Return (x, y) of the center of cell containing provided text 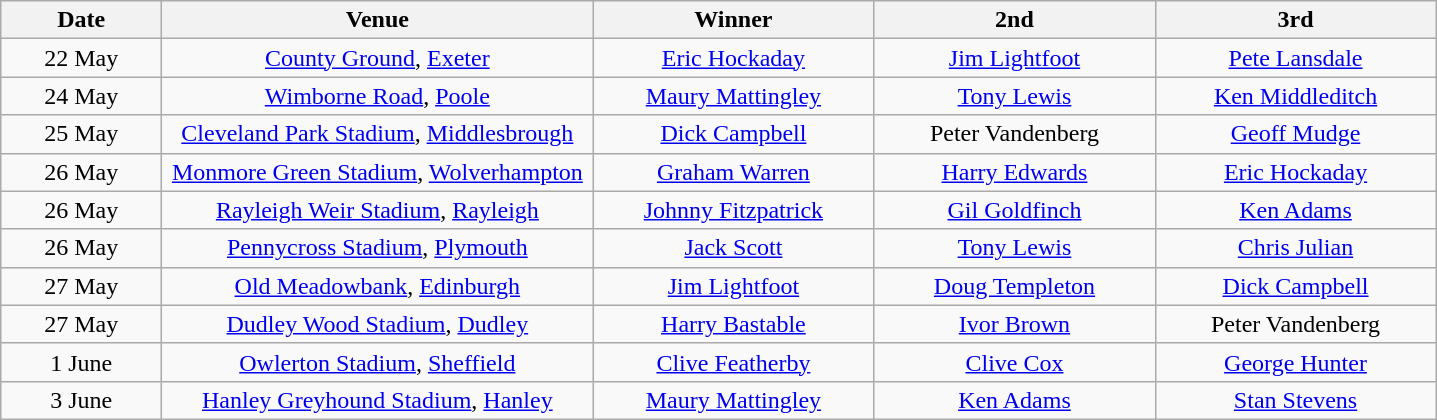
Geoff Mudge (1296, 134)
Venue (378, 20)
Chris Julian (1296, 248)
Winner (734, 20)
Graham Warren (734, 172)
1 June (82, 362)
3rd (1296, 20)
Rayleigh Weir Stadium, Rayleigh (378, 210)
Ivor Brown (1014, 324)
Johnny Fitzpatrick (734, 210)
Clive Featherby (734, 362)
County Ground, Exeter (378, 58)
George Hunter (1296, 362)
3 June (82, 400)
Cleveland Park Stadium, Middlesbrough (378, 134)
Old Meadowbank, Edinburgh (378, 286)
Dudley Wood Stadium, Dudley (378, 324)
Doug Templeton (1014, 286)
Pennycross Stadium, Plymouth (378, 248)
Harry Bastable (734, 324)
24 May (82, 96)
22 May (82, 58)
Pete Lansdale (1296, 58)
Monmore Green Stadium, Wolverhampton (378, 172)
Hanley Greyhound Stadium, Hanley (378, 400)
Stan Stevens (1296, 400)
Gil Goldfinch (1014, 210)
Jack Scott (734, 248)
2nd (1014, 20)
Harry Edwards (1014, 172)
Owlerton Stadium, Sheffield (378, 362)
Clive Cox (1014, 362)
Wimborne Road, Poole (378, 96)
Ken Middleditch (1296, 96)
25 May (82, 134)
Date (82, 20)
